Extract the (X, Y) coordinate from the center of the cell holding the provided text.  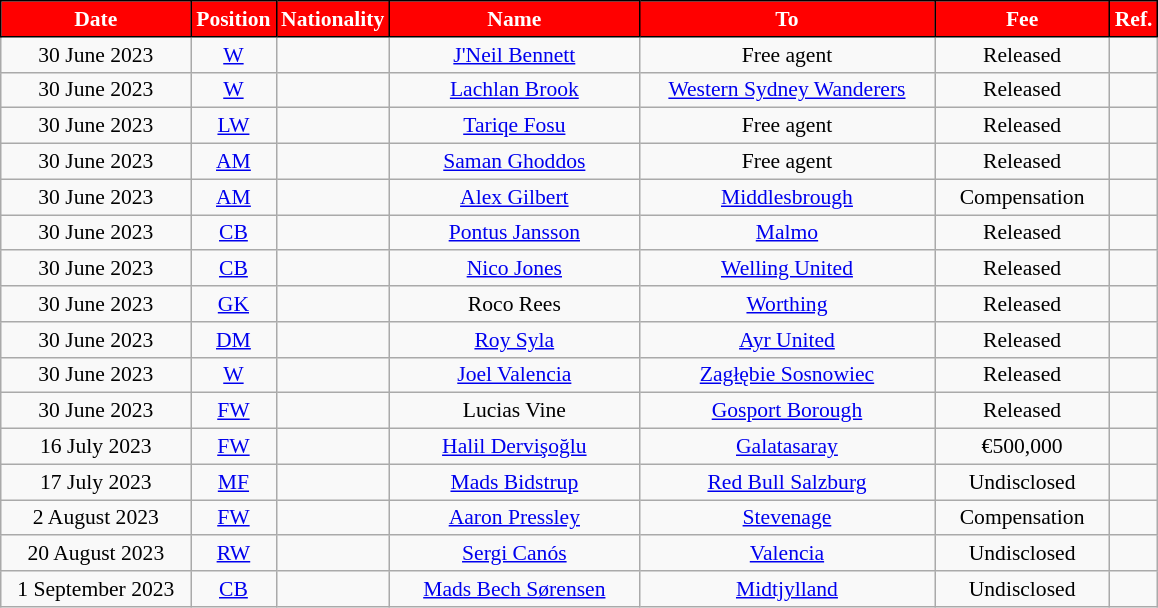
Joel Valencia (514, 375)
Halil Dervişoğlu (514, 447)
Mads Bech Sørensen (514, 589)
Roco Rees (514, 304)
Valencia (786, 554)
Aaron Pressley (514, 518)
To (786, 19)
€500,000 (1022, 447)
MF (234, 482)
DM (234, 340)
Mads Bidstrup (514, 482)
Ref. (1134, 19)
Nico Jones (514, 269)
Gosport Borough (786, 411)
Worthing (786, 304)
Stevenage (786, 518)
Red Bull Salzburg (786, 482)
Lachlan Brook (514, 90)
Midtjylland (786, 589)
Welling United (786, 269)
Middlesbrough (786, 197)
Date (96, 19)
RW (234, 554)
Fee (1022, 19)
20 August 2023 (96, 554)
Ayr United (786, 340)
2 August 2023 (96, 518)
Pontus Jansson (514, 233)
Western Sydney Wanderers (786, 90)
J'Neil Bennett (514, 55)
Saman Ghoddos (514, 162)
Zagłębie Sosnowiec (786, 375)
17 July 2023 (96, 482)
16 July 2023 (96, 447)
Nationality (332, 19)
Alex Gilbert (514, 197)
LW (234, 126)
GK (234, 304)
Galatasaray (786, 447)
1 September 2023 (96, 589)
Name (514, 19)
Lucias Vine (514, 411)
Position (234, 19)
Tariqe Fosu (514, 126)
Roy Syla (514, 340)
Sergi Canós (514, 554)
Malmo (786, 233)
